From the cell containing the given text, extract its center point as [x, y] coordinate. 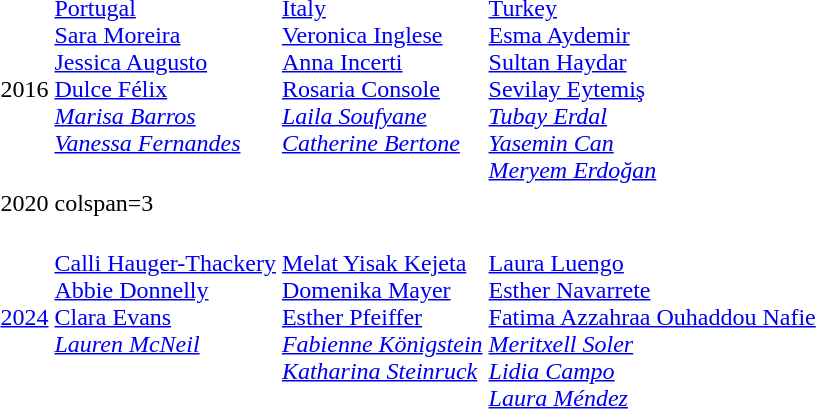
colspan=3 [165, 203]
